Locate the cell with the specified text and output its (x, y) center coordinate. 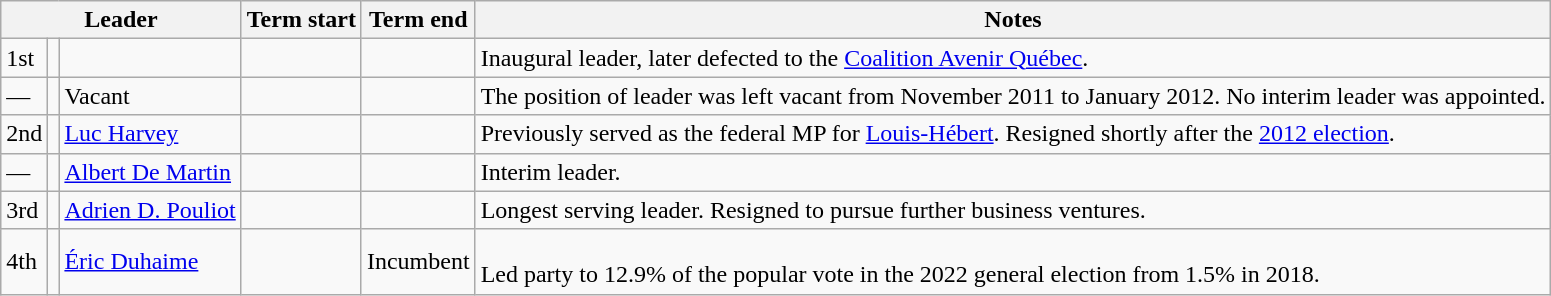
The position of leader was left vacant from November 2011 to January 2012. No interim leader was appointed. (1013, 96)
Term start (301, 20)
Adrien D. Pouliot (150, 210)
1st (24, 58)
Led party to 12.9% of the popular vote in the 2022 general election from 1.5% in 2018. (1013, 262)
2nd (24, 134)
Albert De Martin (150, 172)
Inaugural leader, later defected to the Coalition Avenir Québec. (1013, 58)
Luc Harvey (150, 134)
Incumbent (418, 262)
4th (24, 262)
Notes (1013, 20)
Previously served as the federal MP for Louis-Hébert. Resigned shortly after the 2012 election. (1013, 134)
Éric Duhaime (150, 262)
Term end (418, 20)
Longest serving leader. Resigned to pursue further business ventures. (1013, 210)
3rd (24, 210)
Interim leader. (1013, 172)
Leader (122, 20)
Vacant (150, 96)
